For the text-containing cell, return its midpoint in (x, y) coordinate format. 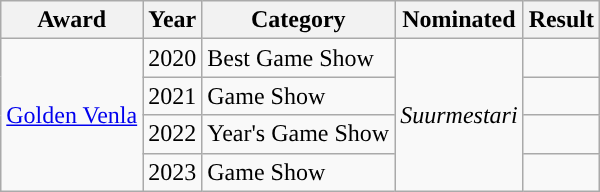
Best Game Show (298, 58)
Category (298, 20)
2020 (172, 58)
Year's Game Show (298, 134)
2021 (172, 96)
2022 (172, 134)
2023 (172, 172)
Result (561, 20)
Year (172, 20)
Suurmestari (459, 115)
Award (72, 20)
Nominated (459, 20)
Golden Venla (72, 115)
